Extract the (x, y) coordinate from the center of the cell holding the provided text.  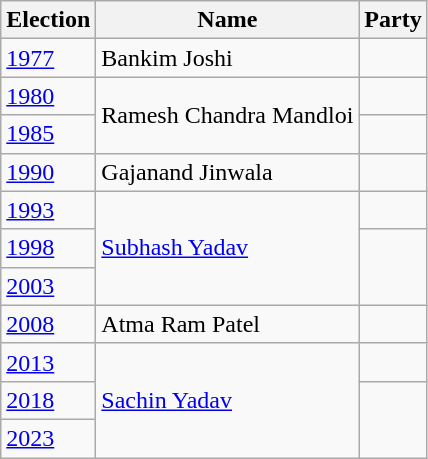
2003 (48, 286)
Subhash Yadav (228, 248)
Party (393, 20)
2013 (48, 362)
1985 (48, 134)
1980 (48, 96)
Gajanand Jinwala (228, 172)
1998 (48, 248)
Election (48, 20)
1993 (48, 210)
2018 (48, 400)
1977 (48, 58)
Bankim Joshi (228, 58)
Atma Ram Patel (228, 324)
Ramesh Chandra Mandloi (228, 115)
2008 (48, 324)
2023 (48, 438)
Name (228, 20)
Sachin Yadav (228, 400)
1990 (48, 172)
